Extract the (X, Y) coordinate from the center of the cell holding the provided text.  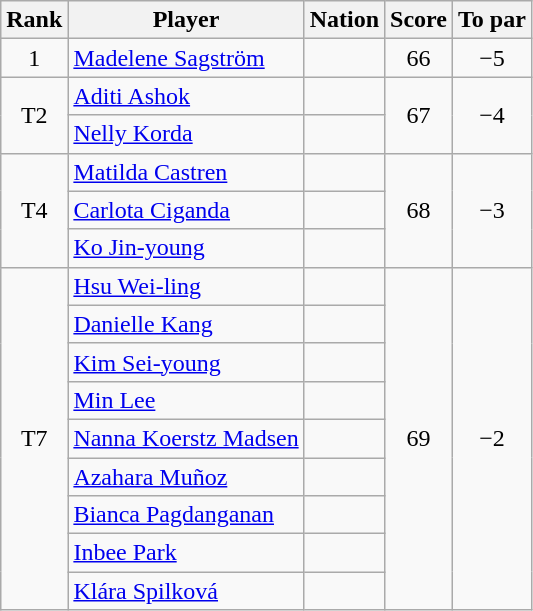
Ko Jin-young (186, 248)
Player (186, 20)
Rank (34, 20)
Nelly Korda (186, 134)
−2 (492, 438)
Carlota Ciganda (186, 210)
T4 (34, 210)
Inbee Park (186, 553)
Nanna Koerstz Madsen (186, 438)
Bianca Pagdanganan (186, 515)
Hsu Wei-ling (186, 286)
Azahara Muñoz (186, 477)
−4 (492, 115)
1 (34, 58)
Kim Sei-young (186, 362)
Danielle Kang (186, 324)
Min Lee (186, 400)
Aditi Ashok (186, 96)
T2 (34, 115)
67 (419, 115)
−3 (492, 210)
Score (419, 20)
Matilda Castren (186, 172)
T7 (34, 438)
Madelene Sagström (186, 58)
To par (492, 20)
66 (419, 58)
Klára Spilková (186, 591)
68 (419, 210)
Nation (344, 20)
−5 (492, 58)
69 (419, 438)
